Provide the [x, y] coordinate of the cell's center where the given text is located.  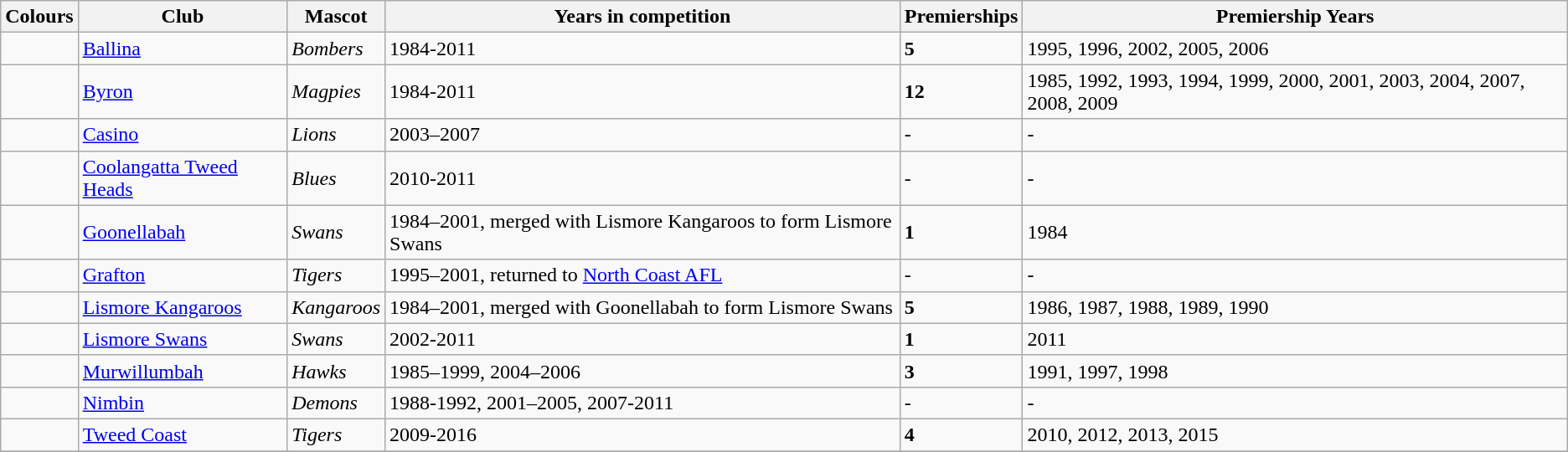
Blues [337, 177]
Ballina [183, 49]
Coolangatta Tweed Heads [183, 177]
12 [962, 92]
Byron [183, 92]
Lions [337, 135]
Goonellabah [183, 233]
Kangaroos [337, 307]
Magpies [337, 92]
Mascot [337, 17]
2011 [1295, 339]
2010, 2012, 2013, 2015 [1295, 434]
Hawks [337, 371]
Club [183, 17]
1984–2001, merged with Goonellabah to form Lismore Swans [643, 307]
Tweed Coast [183, 434]
Lismore Kangaroos [183, 307]
2009-2016 [643, 434]
1984 [1295, 233]
1985, 1992, 1993, 1994, 1999, 2000, 2001, 2003, 2004, 2007, 2008, 2009 [1295, 92]
1985–1999, 2004–2006 [643, 371]
3 [962, 371]
Murwillumbah [183, 371]
1984–2001, merged with Lismore Kangaroos to form Lismore Swans [643, 233]
Grafton [183, 275]
Lismore Swans [183, 339]
Premierships [962, 17]
1988-1992, 2001–2005, 2007-2011 [643, 403]
Bombers [337, 49]
1995, 1996, 2002, 2005, 2006 [1295, 49]
2010-2011 [643, 177]
4 [962, 434]
Years in competition [643, 17]
1991, 1997, 1998 [1295, 371]
2003–2007 [643, 135]
Premiership Years [1295, 17]
Demons [337, 403]
Nimbin [183, 403]
1995–2001, returned to North Coast AFL [643, 275]
Casino [183, 135]
2002-2011 [643, 339]
Colours [39, 17]
1986, 1987, 1988, 1989, 1990 [1295, 307]
